Find where the given text appears and provide that cell's center as (X, Y) coordinate. 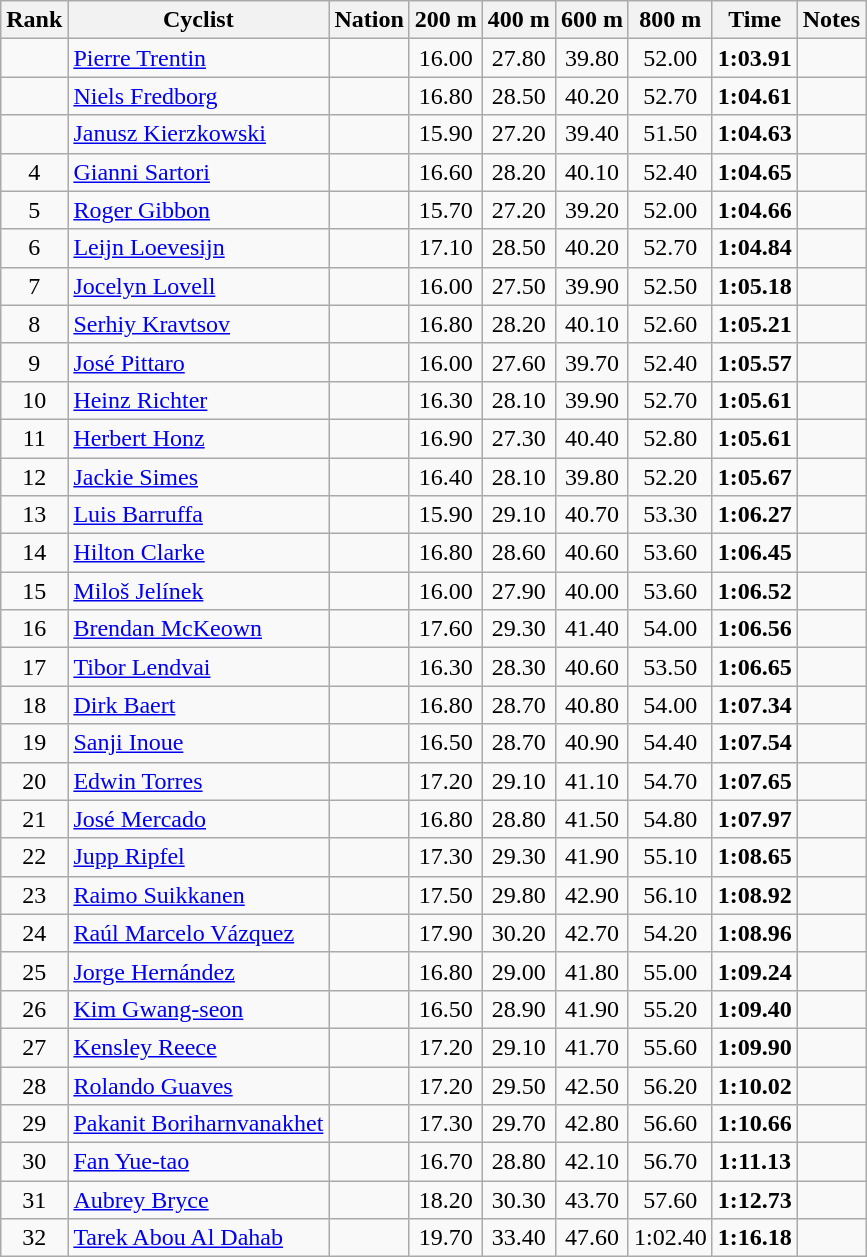
32 (34, 1238)
Roger Gibbon (198, 210)
7 (34, 286)
21 (34, 819)
41.70 (592, 1047)
30.30 (518, 1200)
Leijn Loevesijn (198, 248)
29.80 (518, 895)
1:07.34 (754, 705)
51.50 (670, 134)
Nation (369, 20)
1:07.97 (754, 819)
54.70 (670, 781)
26 (34, 1009)
33.40 (518, 1238)
19 (34, 743)
16.60 (446, 172)
Heinz Richter (198, 400)
Edwin Torres (198, 781)
52.60 (670, 324)
Raimo Suikkanen (198, 895)
1:05.67 (754, 477)
6 (34, 248)
1:09.40 (754, 1009)
16 (34, 629)
31 (34, 1200)
23 (34, 895)
42.10 (592, 1162)
José Pittaro (198, 362)
55.60 (670, 1047)
30.20 (518, 933)
29 (34, 1124)
28.90 (518, 1009)
25 (34, 971)
41.40 (592, 629)
54.40 (670, 743)
Sanji Inoue (198, 743)
Jupp Ripfel (198, 857)
Aubrey Bryce (198, 1200)
1:04.61 (754, 96)
1:07.54 (754, 743)
600 m (592, 20)
16.70 (446, 1162)
Rank (34, 20)
1:05.18 (754, 286)
Jocelyn Lovell (198, 286)
1:06.56 (754, 629)
41.10 (592, 781)
17.10 (446, 248)
Kensley Reece (198, 1047)
42.70 (592, 933)
42.50 (592, 1085)
Gianni Sartori (198, 172)
27 (34, 1047)
1:04.66 (754, 210)
39.70 (592, 362)
14 (34, 553)
Tibor Lendvai (198, 667)
55.20 (670, 1009)
Raúl Marcelo Vázquez (198, 933)
Rolando Guaves (198, 1085)
Jackie Simes (198, 477)
Kim Gwang-seon (198, 1009)
39.40 (592, 134)
52.80 (670, 438)
1:08.65 (754, 857)
Niels Fredborg (198, 96)
Jorge Hernández (198, 971)
Fan Yue-tao (198, 1162)
54.80 (670, 819)
15 (34, 591)
15.70 (446, 210)
Herbert Honz (198, 438)
53.30 (670, 515)
Miloš Jelínek (198, 591)
1:04.63 (754, 134)
29.70 (518, 1124)
800 m (670, 20)
Luis Barruffa (198, 515)
43.70 (592, 1200)
Hilton Clarke (198, 553)
12 (34, 477)
13 (34, 515)
41.50 (592, 819)
1:09.24 (754, 971)
10 (34, 400)
1:12.73 (754, 1200)
27.80 (518, 58)
1:07.65 (754, 781)
52.20 (670, 477)
400 m (518, 20)
Time (754, 20)
56.10 (670, 895)
30 (34, 1162)
1:02.40 (670, 1238)
41.80 (592, 971)
Dirk Baert (198, 705)
Cyclist (198, 20)
1:05.21 (754, 324)
5 (34, 210)
1:05.57 (754, 362)
55.10 (670, 857)
40.90 (592, 743)
1:10.66 (754, 1124)
20 (34, 781)
27.60 (518, 362)
54.20 (670, 933)
1:10.02 (754, 1085)
17.50 (446, 895)
40.00 (592, 591)
57.60 (670, 1200)
1:06.52 (754, 591)
17.90 (446, 933)
1:06.27 (754, 515)
53.50 (670, 667)
200 m (446, 20)
56.70 (670, 1162)
1:06.65 (754, 667)
1:16.18 (754, 1238)
Notes (831, 20)
1:08.92 (754, 895)
22 (34, 857)
Tarek Abou Al Dahab (198, 1238)
1:04.84 (754, 248)
1:08.96 (754, 933)
18 (34, 705)
52.50 (670, 286)
40.70 (592, 515)
17 (34, 667)
1:09.90 (754, 1047)
9 (34, 362)
Janusz Kierzkowski (198, 134)
47.60 (592, 1238)
16.90 (446, 438)
40.80 (592, 705)
40.40 (592, 438)
17.60 (446, 629)
55.00 (670, 971)
27.50 (518, 286)
42.90 (592, 895)
4 (34, 172)
56.20 (670, 1085)
28 (34, 1085)
José Mercado (198, 819)
11 (34, 438)
16.40 (446, 477)
Pakanit Boriharnvanakhet (198, 1124)
28.30 (518, 667)
56.60 (670, 1124)
1:06.45 (754, 553)
24 (34, 933)
1:04.65 (754, 172)
1:11.13 (754, 1162)
39.20 (592, 210)
1:03.91 (754, 58)
29.50 (518, 1085)
42.80 (592, 1124)
28.60 (518, 553)
Pierre Trentin (198, 58)
Brendan McKeown (198, 629)
18.20 (446, 1200)
29.00 (518, 971)
Serhiy Kravtsov (198, 324)
8 (34, 324)
27.30 (518, 438)
19.70 (446, 1238)
27.90 (518, 591)
